For the text-containing cell, return its midpoint in [x, y] coordinate format. 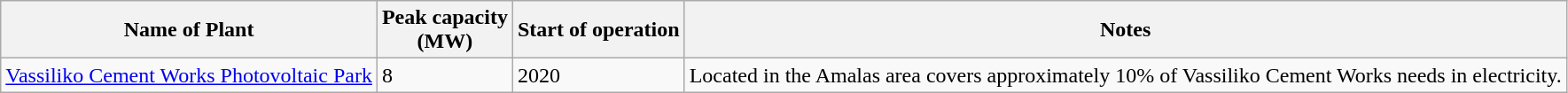
Located in the Amalas area covers approximately 10% of Vassiliko Cement Works needs in electricity. [1126, 75]
8 [445, 75]
Start of operation [598, 30]
Peak capacity(MW) [445, 30]
2020 [598, 75]
Notes [1126, 30]
Name of Plant [190, 30]
Vassiliko Cement Works Photovoltaic Park [190, 75]
